Scan for the cell matching the given text and deliver its [X, Y] coordinate at center. 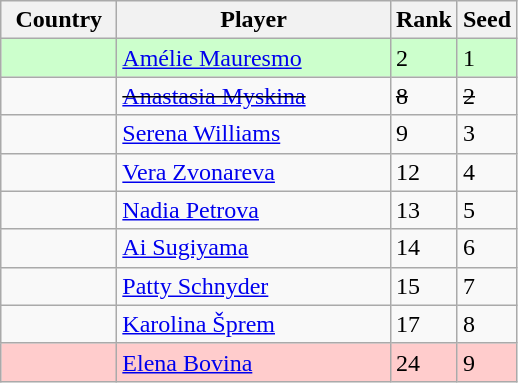
5 [486, 210]
14 [424, 248]
13 [424, 210]
Rank [424, 20]
Serena Williams [254, 134]
4 [486, 172]
Vera Zvonareva [254, 172]
3 [486, 134]
12 [424, 172]
Nadia Petrova [254, 210]
6 [486, 248]
Karolina Šprem [254, 324]
Patty Schnyder [254, 286]
Amélie Mauresmo [254, 58]
7 [486, 286]
Ai Sugiyama [254, 248]
Anastasia Myskina [254, 96]
Seed [486, 20]
15 [424, 286]
24 [424, 362]
Player [254, 20]
Elena Bovina [254, 362]
1 [486, 58]
Country [59, 20]
17 [424, 324]
